Search for the cell housing the specified text and yield its [X, Y] center coordinate. 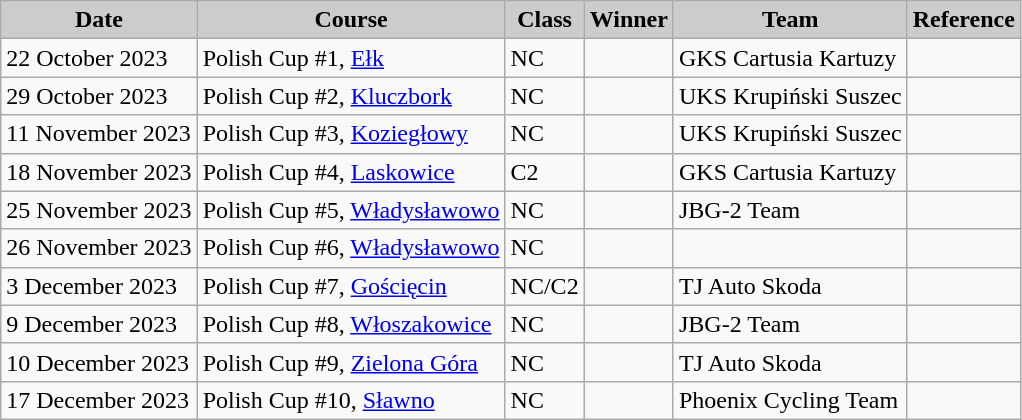
Polish Cup #9, Zielona Góra [351, 362]
3 December 2023 [99, 286]
Course [351, 20]
22 October 2023 [99, 58]
Polish Cup #3, Koziegłowy [351, 134]
25 November 2023 [99, 210]
29 October 2023 [99, 96]
Polish Cup #1, Ełk [351, 58]
18 November 2023 [99, 172]
Class [544, 20]
Date [99, 20]
Polish Cup #6, Władysławowo [351, 248]
Polish Cup #5, Władysławowo [351, 210]
NC/C2 [544, 286]
Polish Cup #4, Laskowice [351, 172]
Polish Cup #2, Kluczbork [351, 96]
11 November 2023 [99, 134]
10 December 2023 [99, 362]
Reference [964, 20]
Team [790, 20]
Polish Cup #7, Gościęcin [351, 286]
C2 [544, 172]
17 December 2023 [99, 400]
Winner [628, 20]
9 December 2023 [99, 324]
Polish Cup #8, Włoszakowice [351, 324]
26 November 2023 [99, 248]
Phoenix Cycling Team [790, 400]
Polish Cup #10, Sławno [351, 400]
